Find where the given text appears and provide that cell's center as [x, y] coordinate. 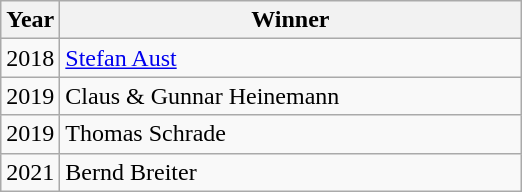
Bernd Breiter [290, 172]
2018 [30, 58]
Stefan Aust [290, 58]
Claus & Gunnar Heinemann [290, 96]
Thomas Schrade [290, 134]
Winner [290, 20]
Year [30, 20]
2021 [30, 172]
